Return the (X, Y) coordinate for the center point of the cell that contains the specified text.  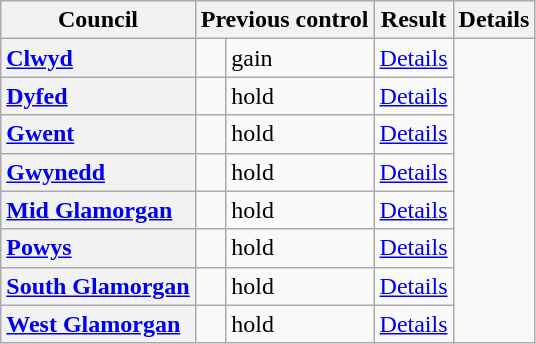
Previous control (284, 20)
South Glamorgan (98, 286)
Council (98, 20)
Gwent (98, 134)
West Glamorgan (98, 324)
Clwyd (98, 58)
gain (300, 58)
Dyfed (98, 96)
Result (414, 20)
Gwynedd (98, 172)
Mid Glamorgan (98, 210)
Powys (98, 248)
